Return the [x, y] coordinate for the center point of the cell that contains the specified text.  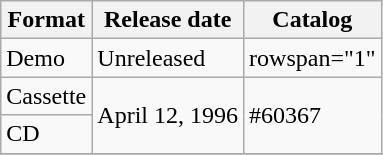
Catalog [313, 20]
Cassette [46, 96]
Release date [168, 20]
April 12, 1996 [168, 115]
Format [46, 20]
rowspan="1" [313, 58]
#60367 [313, 115]
Unreleased [168, 58]
Demo [46, 58]
CD [46, 134]
